Pinpoint the cell where the given text exists, returning its (x, y) midpoint coordinate. 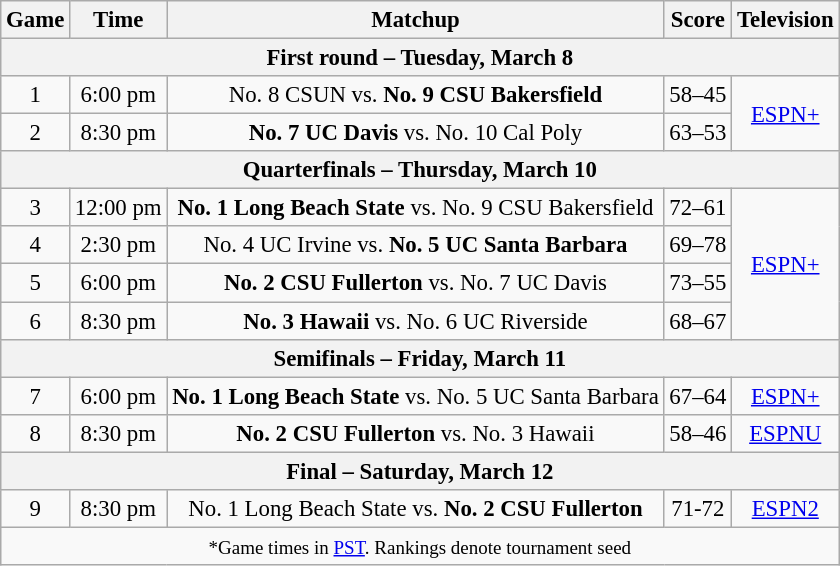
No. 1 Long Beach State vs. No. 9 CSU Bakersfield (416, 208)
Score (698, 20)
Television (786, 20)
5 (36, 283)
1 (36, 95)
71-72 (698, 509)
No. 2 CSU Fullerton vs. No. 7 UC Davis (416, 283)
No. 3 Hawaii vs. No. 6 UC Riverside (416, 321)
3 (36, 208)
2:30 pm (118, 245)
No. 4 UC Irvine vs. No. 5 UC Santa Barbara (416, 245)
58–46 (698, 433)
12:00 pm (118, 208)
63–53 (698, 133)
Final – Saturday, March 12 (420, 471)
9 (36, 509)
2 (36, 133)
No. 7 UC Davis vs. No. 10 Cal Poly (416, 133)
67–64 (698, 396)
No. 2 CSU Fullerton vs. No. 3 Hawaii (416, 433)
69–78 (698, 245)
4 (36, 245)
58–45 (698, 95)
8 (36, 433)
6 (36, 321)
No. 1 Long Beach State vs. No. 2 CSU Fullerton (416, 509)
7 (36, 396)
Matchup (416, 20)
68–67 (698, 321)
Game (36, 20)
72–61 (698, 208)
First round – Tuesday, March 8 (420, 58)
Semifinals – Friday, March 11 (420, 358)
No. 8 CSUN vs. No. 9 CSU Bakersfield (416, 95)
Time (118, 20)
ESPNU (786, 433)
73–55 (698, 283)
Quarterfinals – Thursday, March 10 (420, 170)
*Game times in PST. Rankings denote tournament seed (420, 546)
ESPN2 (786, 509)
No. 1 Long Beach State vs. No. 5 UC Santa Barbara (416, 396)
